Scan for the cell matching the given text and deliver its (x, y) coordinate at center. 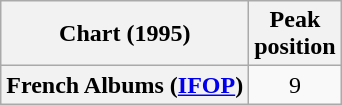
9 (295, 85)
Peakposition (295, 34)
Chart (1995) (125, 34)
French Albums (IFOP) (125, 85)
